Determine the (x, y) coordinate at the center of the cell enclosing the given text.  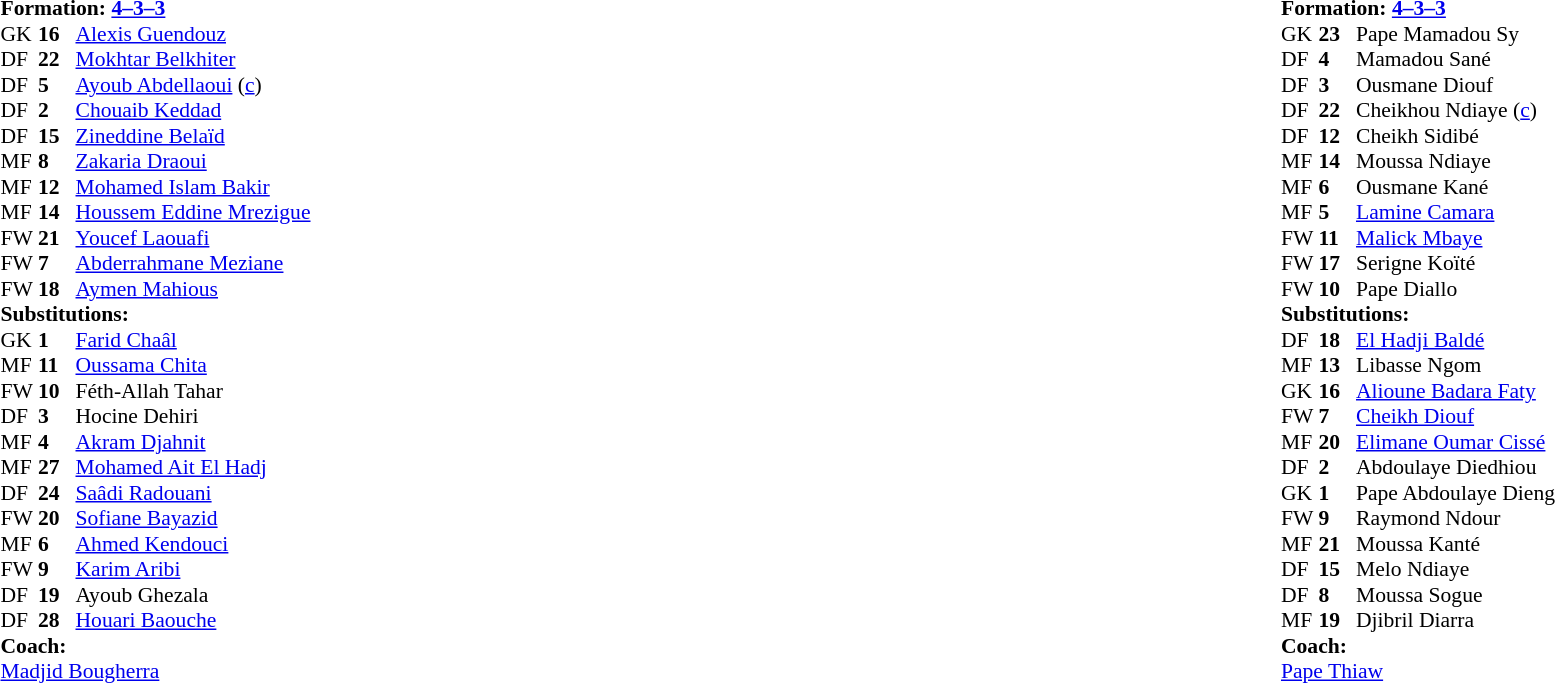
Ousmane Kané (1456, 187)
Houssem Eddine Mrezigue (194, 213)
Mohamed Ait El Hadj (194, 467)
Houari Baouche (194, 621)
Cheikh Diouf (1456, 417)
Ayoub Abdellaoui (c) (194, 85)
Melo Ndiaye (1456, 569)
Ousmane Diouf (1456, 85)
Féth-Allah Tahar (194, 391)
Farid Chaâl (194, 340)
Cheikhou Ndiaye (c) (1456, 111)
Lamine Camara (1456, 213)
Cheikh Sidibé (1456, 136)
Ayoub Ghezala (194, 595)
Alioune Badara Faty (1456, 391)
Saâdi Radouani (194, 493)
Moussa Ndiaye (1456, 161)
Ahmed Kendouci (194, 544)
Pape Diallo (1456, 289)
Akram Djahnit (194, 442)
Elimane Oumar Cissé (1456, 442)
Mohamed Islam Bakir (194, 187)
Libasse Ngom (1456, 365)
Malick Mbaye (1456, 238)
Moussa Sogue (1456, 595)
Raymond Ndour (1456, 519)
Zakaria Draoui (194, 161)
Chouaib Keddad (194, 111)
24 (57, 493)
Pape Abdoulaye Dieng (1456, 493)
Zineddine Belaïd (194, 136)
Sofiane Bayazid (194, 519)
Mamadou Sané (1456, 59)
El Hadji Baldé (1456, 340)
Youcef Laouafi (194, 238)
28 (57, 621)
27 (57, 467)
Aymen Mahious (194, 289)
17 (1337, 263)
Serigne Koïté (1456, 263)
Oussama Chita (194, 365)
23 (1337, 34)
Karim Aribi (194, 569)
Abdoulaye Diedhiou (1456, 467)
Djibril Diarra (1456, 621)
Alexis Guendouz (194, 34)
Moussa Kanté (1456, 544)
Pape Mamadou Sy (1456, 34)
13 (1337, 365)
Hocine Dehiri (194, 417)
Abderrahmane Meziane (194, 263)
Mokhtar Belkhiter (194, 59)
